Return [X, Y] of the center of cell containing provided text 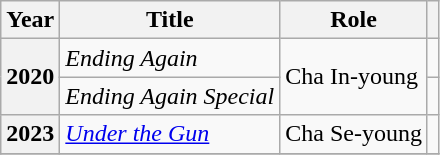
Cha Se-young [354, 134]
Ending Again [170, 58]
Year [30, 20]
2023 [30, 134]
Under the Gun [170, 134]
Cha In-young [354, 77]
Title [170, 20]
Ending Again Special [170, 96]
Role [354, 20]
2020 [30, 77]
